Extract the (X, Y) coordinate from the center of the cell holding the provided text.  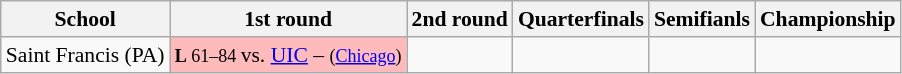
2nd round (460, 19)
School (86, 19)
1st round (288, 19)
Semifianls (702, 19)
L 61–84 vs. UIC – (Chicago) (288, 55)
Saint Francis (PA) (86, 55)
Quarterfinals (581, 19)
Championship (828, 19)
